Scan for the cell matching the given text and deliver its [X, Y] coordinate at center. 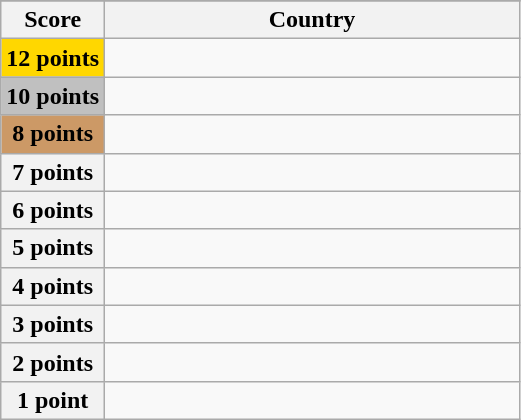
12 points [53, 58]
5 points [53, 248]
1 point [53, 400]
Country [312, 20]
3 points [53, 324]
8 points [53, 134]
2 points [53, 362]
Score [53, 20]
4 points [53, 286]
10 points [53, 96]
6 points [53, 210]
7 points [53, 172]
